Capture the cell that displays the provided text and extract its (x, y) central coordinate. 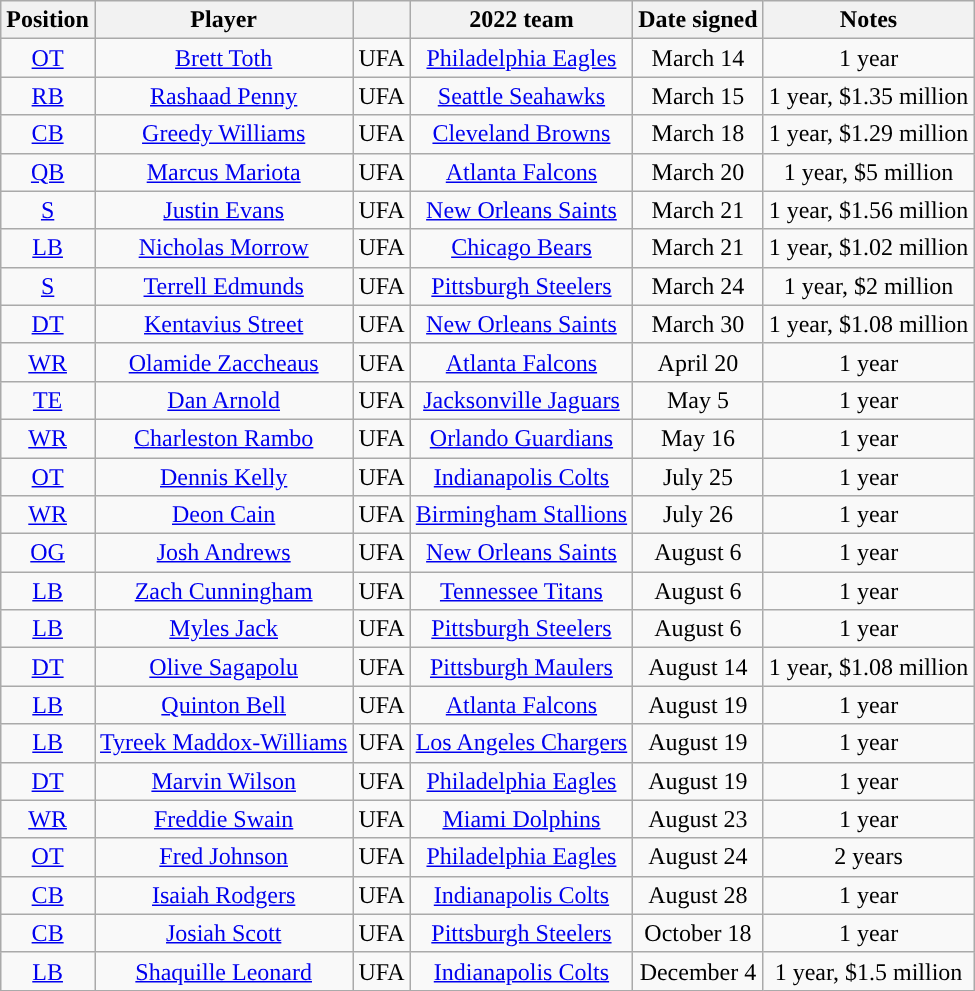
Olamide Zaccheaus (223, 362)
Los Angeles Chargers (522, 743)
Greedy Williams (223, 134)
August 28 (698, 895)
December 4 (698, 971)
Justin Evans (223, 210)
1 year, $1.29 million (868, 134)
QB (48, 172)
1 year, $5 million (868, 172)
Marcus Mariota (223, 172)
1 year, $1.35 million (868, 96)
Jacksonville Jaguars (522, 400)
Rashaad Penny (223, 96)
Orlando Guardians (522, 438)
Shaquille Leonard (223, 971)
Seattle Seahawks (522, 96)
1 year, $1.02 million (868, 248)
Nicholas Morrow (223, 248)
OG (48, 553)
March 24 (698, 286)
Olive Sagapolu (223, 667)
Position (48, 20)
Quinton Bell (223, 705)
Pittsburgh Maulers (522, 667)
March 18 (698, 134)
March 15 (698, 96)
Zach Cunningham (223, 591)
1 year, $1.56 million (868, 210)
Cleveland Browns (522, 134)
October 18 (698, 933)
May 16 (698, 438)
RB (48, 96)
2 years (868, 857)
Tennessee Titans (522, 591)
Dan Arnold (223, 400)
Birmingham Stallions (522, 515)
July 25 (698, 477)
Kentavius Street (223, 324)
Player (223, 20)
May 5 (698, 400)
Josh Andrews (223, 553)
Date signed (698, 20)
March 14 (698, 58)
Notes (868, 20)
Myles Jack (223, 629)
2022 team (522, 20)
July 26 (698, 515)
Tyreek Maddox-Williams (223, 743)
Miami Dolphins (522, 819)
1 year, $2 million (868, 286)
Marvin Wilson (223, 781)
Charleston Rambo (223, 438)
Isaiah Rodgers (223, 895)
August 23 (698, 819)
Dennis Kelly (223, 477)
Josiah Scott (223, 933)
Deon Cain (223, 515)
Freddie Swain (223, 819)
April 20 (698, 362)
Brett Toth (223, 58)
March 30 (698, 324)
August 14 (698, 667)
Fred Johnson (223, 857)
Terrell Edmunds (223, 286)
Chicago Bears (522, 248)
August 24 (698, 857)
1 year, $1.5 million (868, 971)
March 20 (698, 172)
TE (48, 400)
